Return the [x, y] coordinate for the center point of the cell that contains the specified text.  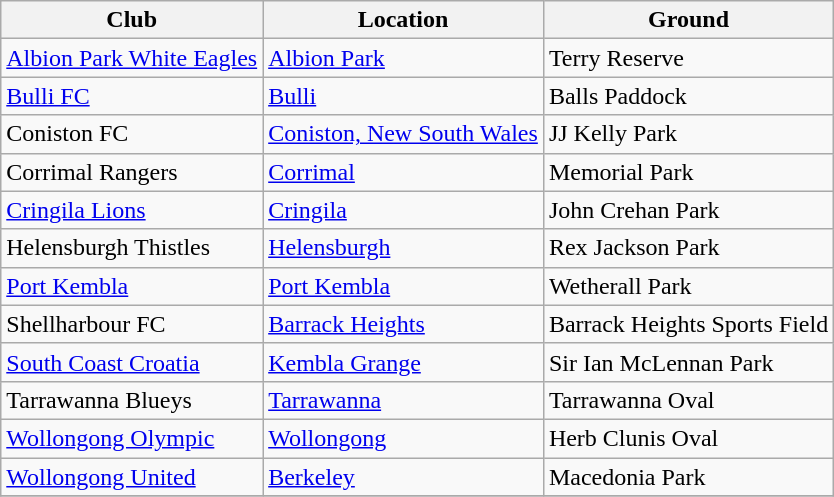
Helensburgh Thistles [132, 248]
Bulli [404, 96]
South Coast Croatia [132, 362]
Albion Park [404, 58]
Sir Ian McLennan Park [688, 362]
Memorial Park [688, 172]
John Crehan Park [688, 210]
Helensburgh [404, 248]
Tarrawanna Oval [688, 400]
Shellharbour FC [132, 324]
Rex Jackson Park [688, 248]
Bulli FC [132, 96]
Balls Paddock [688, 96]
Club [132, 20]
Corrimal Rangers [132, 172]
Kembla Grange [404, 362]
Wetherall Park [688, 286]
Location [404, 20]
Cringila [404, 210]
Macedonia Park [688, 477]
Corrimal [404, 172]
Ground [688, 20]
Barrack Heights [404, 324]
Terry Reserve [688, 58]
JJ Kelly Park [688, 134]
Tarrawanna [404, 400]
Albion Park White Eagles [132, 58]
Barrack Heights Sports Field [688, 324]
Berkeley [404, 477]
Cringila Lions [132, 210]
Wollongong [404, 438]
Wollongong Olympic [132, 438]
Tarrawanna Blueys [132, 400]
Herb Clunis Oval [688, 438]
Coniston FC [132, 134]
Coniston, New South Wales [404, 134]
Wollongong United [132, 477]
